Locate the cell with the specified text and output its (X, Y) center coordinate. 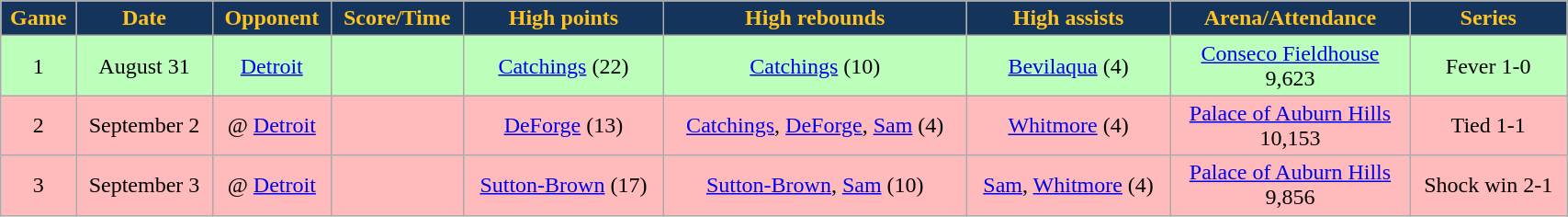
Game (39, 18)
Score/Time (397, 18)
Palace of Auburn Hills 9,856 (1290, 186)
Catchings (10) (816, 66)
High rebounds (816, 18)
Arena/Attendance (1290, 18)
Catchings (22) (563, 66)
Shock win 2-1 (1488, 186)
High points (563, 18)
Tied 1-1 (1488, 125)
Sam, Whitmore (4) (1068, 186)
Catchings, DeForge, Sam (4) (816, 125)
3 (39, 186)
September 2 (145, 125)
Palace of Auburn Hills 10,153 (1290, 125)
Opponent (272, 18)
Conseco Fieldhouse 9,623 (1290, 66)
Bevilaqua (4) (1068, 66)
Sutton-Brown, Sam (10) (816, 186)
1 (39, 66)
High assists (1068, 18)
Whitmore (4) (1068, 125)
DeForge (13) (563, 125)
September 3 (145, 186)
Series (1488, 18)
Date (145, 18)
Detroit (272, 66)
Fever 1-0 (1488, 66)
August 31 (145, 66)
2 (39, 125)
Sutton-Brown (17) (563, 186)
